Return (x, y) of the center of cell containing provided text 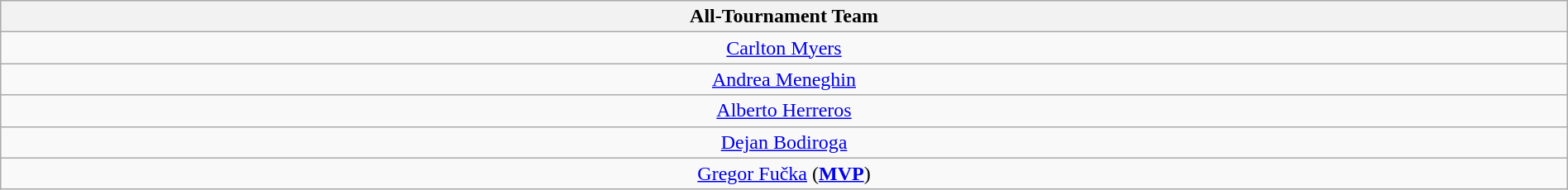
Dejan Bodiroga (784, 142)
Andrea Meneghin (784, 79)
All-Tournament Team (784, 17)
Carlton Myers (784, 48)
Alberto Herreros (784, 111)
Gregor Fučka (MVP) (784, 173)
